Scan for the cell matching the given text and deliver its [x, y] coordinate at center. 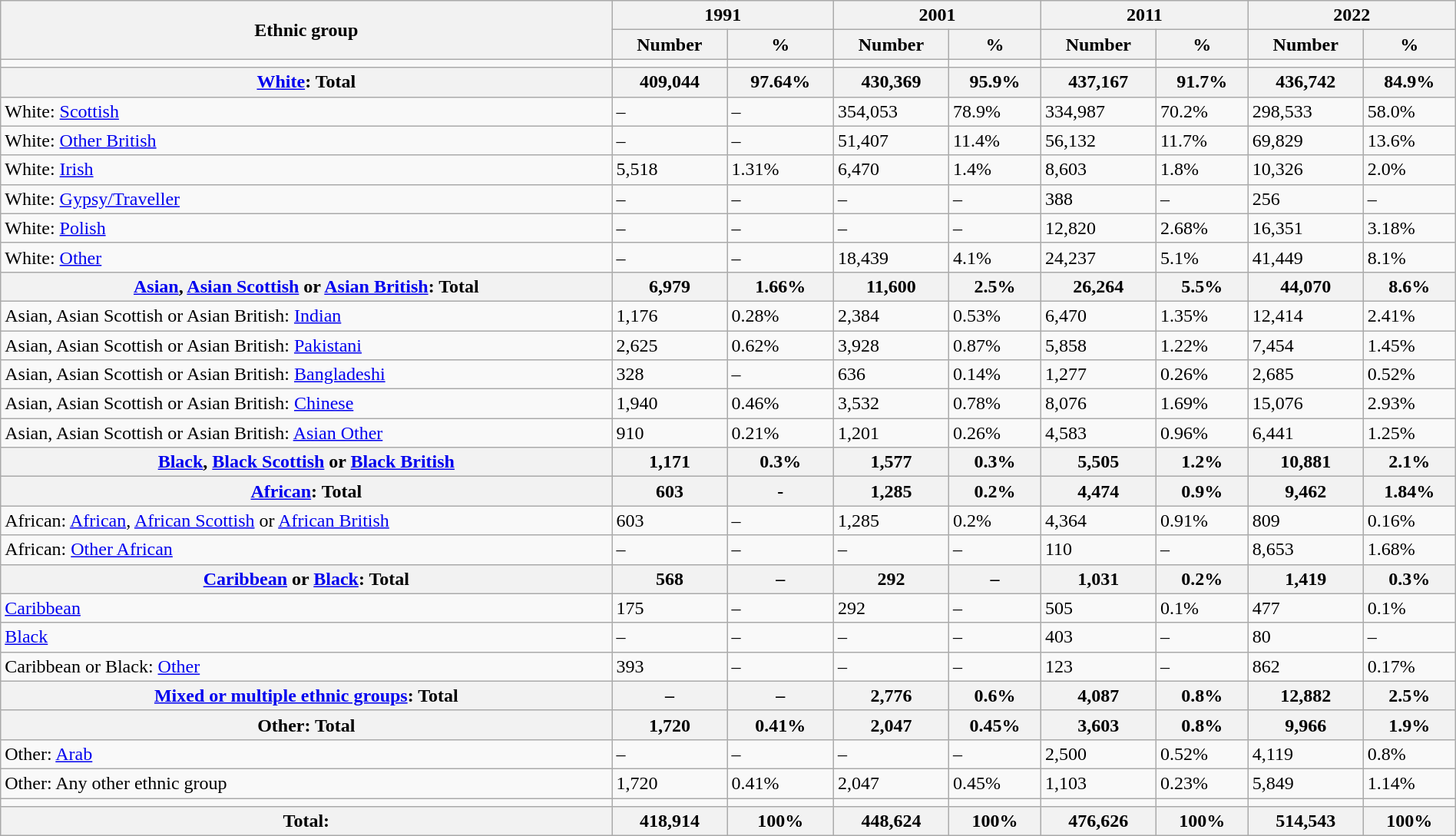
1.45% [1409, 345]
123 [1098, 666]
12,882 [1305, 696]
56,132 [1098, 140]
African: African, African Scottish or African British [306, 520]
8.6% [1409, 286]
910 [670, 433]
2,776 [891, 696]
2001 [937, 15]
- [780, 491]
1.8% [1202, 170]
0.53% [994, 316]
388 [1098, 199]
1,031 [1098, 579]
0.6% [994, 696]
1991 [723, 15]
1.69% [1202, 404]
4,583 [1098, 433]
0.16% [1409, 520]
256 [1305, 199]
175 [670, 608]
Total: [306, 821]
5.5% [1202, 286]
84.9% [1409, 82]
334,987 [1098, 111]
298,533 [1305, 111]
1,201 [891, 433]
2022 [1352, 15]
6,441 [1305, 433]
0.17% [1409, 666]
0.23% [1202, 783]
Caribbean or Black: Other [306, 666]
White: Irish [306, 170]
477 [1305, 608]
5,505 [1098, 462]
Other: Any other ethnic group [306, 783]
393 [670, 666]
3.18% [1409, 228]
1.22% [1202, 345]
1.2% [1202, 462]
African: Total [306, 491]
0.87% [994, 345]
2.68% [1202, 228]
97.64% [780, 82]
1,577 [891, 462]
11.7% [1202, 140]
7,454 [1305, 345]
8,603 [1098, 170]
11.4% [994, 140]
505 [1098, 608]
Mixed or multiple ethnic groups: Total [306, 696]
9,462 [1305, 491]
862 [1305, 666]
16,351 [1305, 228]
1.68% [1409, 550]
White: Other British [306, 140]
514,543 [1305, 821]
Black, Black Scottish or Black British [306, 462]
26,264 [1098, 286]
4,364 [1098, 520]
80 [1305, 637]
5,518 [670, 170]
1,277 [1098, 375]
White: Scottish [306, 111]
636 [891, 375]
328 [670, 375]
1,171 [670, 462]
1,419 [1305, 579]
5.1% [1202, 257]
1.9% [1409, 725]
0.78% [994, 404]
White: Gypsy/Traveller [306, 199]
Other: Total [306, 725]
1,103 [1098, 783]
1.4% [994, 170]
2.93% [1409, 404]
0.21% [780, 433]
Asian, Asian Scottish or Asian British: Asian Other [306, 433]
2,625 [670, 345]
Caribbean [306, 608]
44,070 [1305, 286]
Other: Arab [306, 754]
4.1% [994, 257]
91.7% [1202, 82]
Asian, Asian Scottish or Asian British: Bangladeshi [306, 375]
Asian, Asian Scottish or Asian British: Total [306, 286]
430,369 [891, 82]
354,053 [891, 111]
White: Polish [306, 228]
18,439 [891, 257]
0.91% [1202, 520]
0.96% [1202, 433]
58.0% [1409, 111]
568 [670, 579]
12,820 [1098, 228]
476,626 [1098, 821]
African: Other African [306, 550]
Asian, Asian Scottish or Asian British: Indian [306, 316]
3,532 [891, 404]
Asian, Asian Scottish or Asian British: Pakistani [306, 345]
403 [1098, 637]
8,653 [1305, 550]
12,414 [1305, 316]
1.25% [1409, 433]
Ethnic group [306, 30]
4,119 [1305, 754]
409,044 [670, 82]
8,076 [1098, 404]
10,326 [1305, 170]
1.84% [1409, 491]
6,979 [670, 286]
1.66% [780, 286]
0.9% [1202, 491]
15,076 [1305, 404]
110 [1098, 550]
78.9% [994, 111]
4,087 [1098, 696]
2,500 [1098, 754]
418,914 [670, 821]
436,742 [1305, 82]
8.1% [1409, 257]
Asian, Asian Scottish or Asian British: Chinese [306, 404]
1,176 [670, 316]
2.1% [1409, 462]
5,849 [1305, 783]
0.28% [780, 316]
4,474 [1098, 491]
Black [306, 637]
2.41% [1409, 316]
809 [1305, 520]
24,237 [1098, 257]
11,600 [891, 286]
2011 [1144, 15]
1,940 [670, 404]
5,858 [1098, 345]
437,167 [1098, 82]
2,685 [1305, 375]
3,603 [1098, 725]
Caribbean or Black: Total [306, 579]
2,384 [891, 316]
0.62% [780, 345]
0.14% [994, 375]
69,829 [1305, 140]
70.2% [1202, 111]
1.31% [780, 170]
448,624 [891, 821]
13.6% [1409, 140]
1.35% [1202, 316]
3,928 [891, 345]
White: Other [306, 257]
White: Total [306, 82]
41,449 [1305, 257]
95.9% [994, 82]
51,407 [891, 140]
10,881 [1305, 462]
9,966 [1305, 725]
0.46% [780, 404]
2.0% [1409, 170]
1.14% [1409, 783]
